For the text-containing cell, return its midpoint in (X, Y) coordinate format. 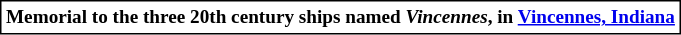
Memorial to the three 20th century ships named Vincennes, in Vincennes, Indiana (340, 17)
